Provide the [x, y] coordinate of the cell's center where the given text is located.  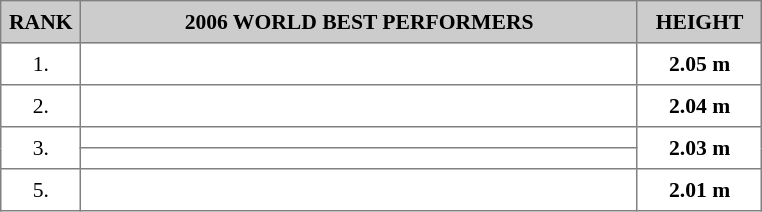
1. [41, 64]
3. [41, 148]
2006 WORLD BEST PERFORMERS [359, 22]
2. [41, 106]
2.03 m [699, 148]
2.01 m [699, 190]
2.05 m [699, 64]
RANK [41, 22]
2.04 m [699, 106]
5. [41, 190]
HEIGHT [699, 22]
